Scan for the cell matching the given text and deliver its [X, Y] coordinate at center. 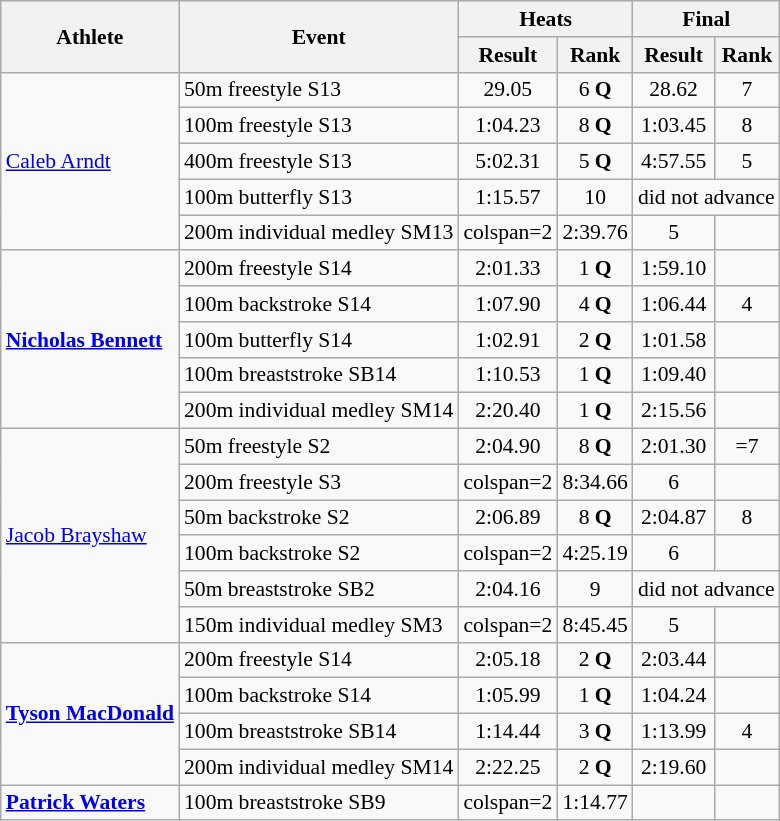
1:07.90 [508, 304]
2:19.60 [674, 767]
2:20.40 [508, 411]
1:09.40 [674, 375]
9 [594, 589]
Heats [546, 19]
1:01.58 [674, 340]
50m breaststroke SB2 [318, 589]
100m breaststroke SB9 [318, 803]
1:04.24 [674, 696]
4 Q [594, 304]
8:45.45 [594, 625]
2:04.16 [508, 589]
Tyson MacDonald [90, 713]
1:04.23 [508, 126]
Jacob Brayshaw [90, 536]
1:02.91 [508, 340]
7 [746, 90]
2:04.90 [508, 447]
4:57.55 [674, 162]
1:14.77 [594, 803]
10 [594, 197]
150m individual medley SM3 [318, 625]
5:02.31 [508, 162]
50m freestyle S13 [318, 90]
=7 [746, 447]
400m freestyle S13 [318, 162]
1:06.44 [674, 304]
200m individual medley SM13 [318, 233]
100m butterfly S13 [318, 197]
50m backstroke S2 [318, 518]
1:59.10 [674, 269]
8:34.66 [594, 482]
Athlete [90, 36]
3 Q [594, 732]
100m backstroke S2 [318, 554]
29.05 [508, 90]
2:01.30 [674, 447]
2:05.18 [508, 660]
1:05.99 [508, 696]
1:10.53 [508, 375]
2:06.89 [508, 518]
4:25.19 [594, 554]
Final [706, 19]
2:04.87 [674, 518]
200m freestyle S3 [318, 482]
1:13.99 [674, 732]
2:15.56 [674, 411]
Nicholas Bennett [90, 340]
2:39.76 [594, 233]
6 Q [594, 90]
5 Q [594, 162]
100m butterfly S14 [318, 340]
100m freestyle S13 [318, 126]
Patrick Waters [90, 803]
2:03.44 [674, 660]
28.62 [674, 90]
Caleb Arndt [90, 161]
50m freestyle S2 [318, 447]
2:01.33 [508, 269]
1:15.57 [508, 197]
1:03.45 [674, 126]
1:14.44 [508, 732]
Event [318, 36]
2:22.25 [508, 767]
